Detect which cell encompasses the target text, then output its [X, Y] center coordinate. 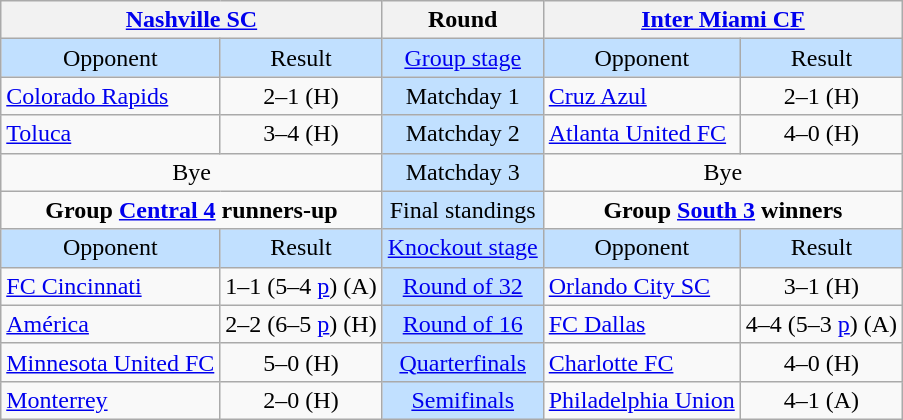
Group stage [462, 58]
Matchday 1 [462, 96]
Matchday 3 [462, 172]
Monterrey [110, 400]
Group South 3 winners [722, 210]
Atlanta United FC [642, 134]
3–4 (H) [301, 134]
Final standings [462, 210]
Matchday 2 [462, 134]
Toluca [110, 134]
Round of 32 [462, 286]
Cruz Azul [642, 96]
Orlando City SC [642, 286]
4–1 (A) [821, 400]
4–4 (5–3 p) (A) [821, 324]
Group Central 4 runners-up [192, 210]
Knockout stage [462, 248]
Charlotte FC [642, 362]
FC Cincinnati [110, 286]
Quarterfinals [462, 362]
Nashville SC [192, 20]
1–1 (5–4 p) (A) [301, 286]
2–2 (6–5 p) (H) [301, 324]
Round of 16 [462, 324]
5–0 (H) [301, 362]
Semifinals [462, 400]
Philadelphia Union [642, 400]
Colorado Rapids [110, 96]
2–0 (H) [301, 400]
3–1 (H) [821, 286]
Inter Miami CF [722, 20]
Round [462, 20]
FC Dallas [642, 324]
Minnesota United FC [110, 362]
América [110, 324]
